From the cell containing the given text, extract its center point as (X, Y) coordinate. 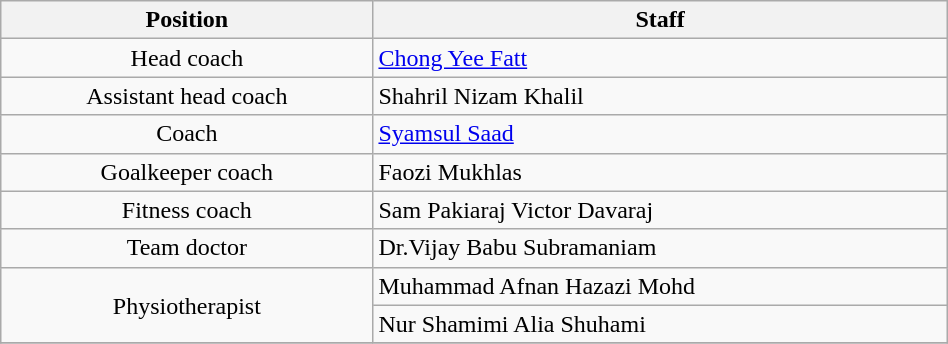
Head coach (187, 58)
Muhammad Afnan Hazazi Mohd (660, 286)
Shahril Nizam Khalil (660, 96)
Coach (187, 134)
Dr.Vijay Babu Subramaniam (660, 248)
Goalkeeper coach (187, 172)
Team doctor (187, 248)
Faozi Mukhlas (660, 172)
Nur Shamimi Alia Shuhami (660, 324)
Position (187, 20)
Sam Pakiaraj Victor Davaraj (660, 210)
Fitness coach (187, 210)
Physiotherapist (187, 305)
Staff (660, 20)
Syamsul Saad (660, 134)
Chong Yee Fatt (660, 58)
Assistant head coach (187, 96)
